Extract the (x, y) coordinate from the center of the cell holding the provided text.  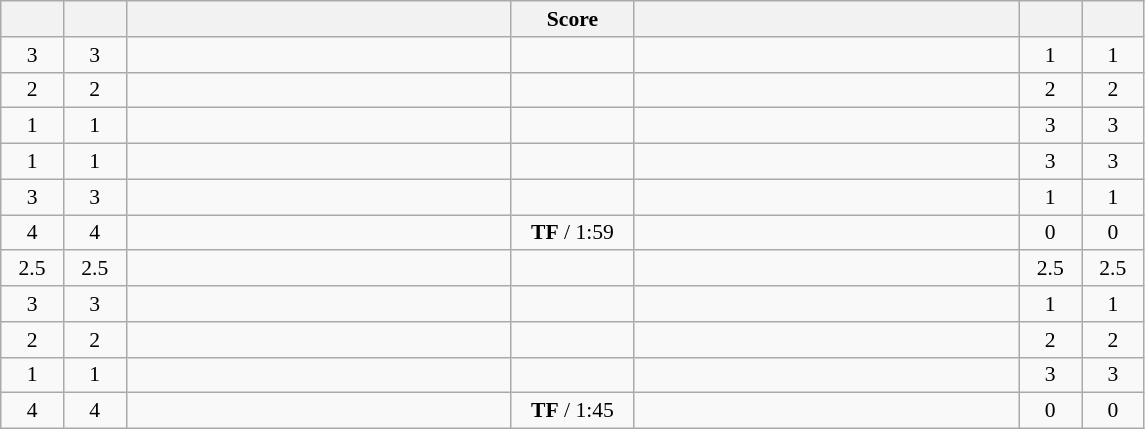
TF / 1:45 (572, 411)
TF / 1:59 (572, 233)
Score (572, 19)
